Search for the cell housing the specified text and yield its [X, Y] center coordinate. 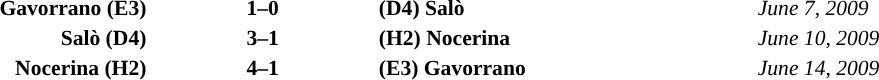
3–1 [262, 38]
(H2) Nocerina [566, 38]
